Extract the [x, y] coordinate from the center of the cell holding the provided text.  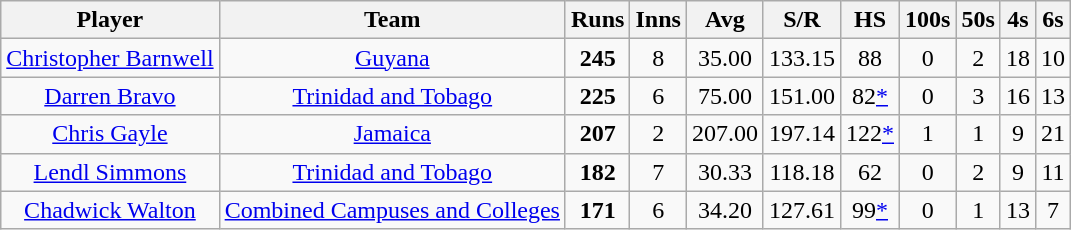
197.14 [802, 134]
Darren Bravo [110, 96]
127.61 [802, 210]
122* [870, 134]
62 [870, 172]
Player [110, 20]
245 [597, 58]
50s [978, 20]
75.00 [724, 96]
Inns [658, 20]
8 [658, 58]
182 [597, 172]
Chadwick Walton [110, 210]
35.00 [724, 58]
171 [597, 210]
Team [392, 20]
3 [978, 96]
S/R [802, 20]
18 [1018, 58]
Christopher Barnwell [110, 58]
99* [870, 210]
Jamaica [392, 134]
207 [597, 134]
4s [1018, 20]
Lendl Simmons [110, 172]
88 [870, 58]
133.15 [802, 58]
Runs [597, 20]
21 [1052, 134]
HS [870, 20]
30.33 [724, 172]
16 [1018, 96]
34.20 [724, 210]
Avg [724, 20]
82* [870, 96]
207.00 [724, 134]
118.18 [802, 172]
11 [1052, 172]
Combined Campuses and Colleges [392, 210]
100s [928, 20]
6s [1052, 20]
225 [597, 96]
10 [1052, 58]
Chris Gayle [110, 134]
151.00 [802, 96]
Guyana [392, 58]
